Locate the cell with the specified text and output its (x, y) center coordinate. 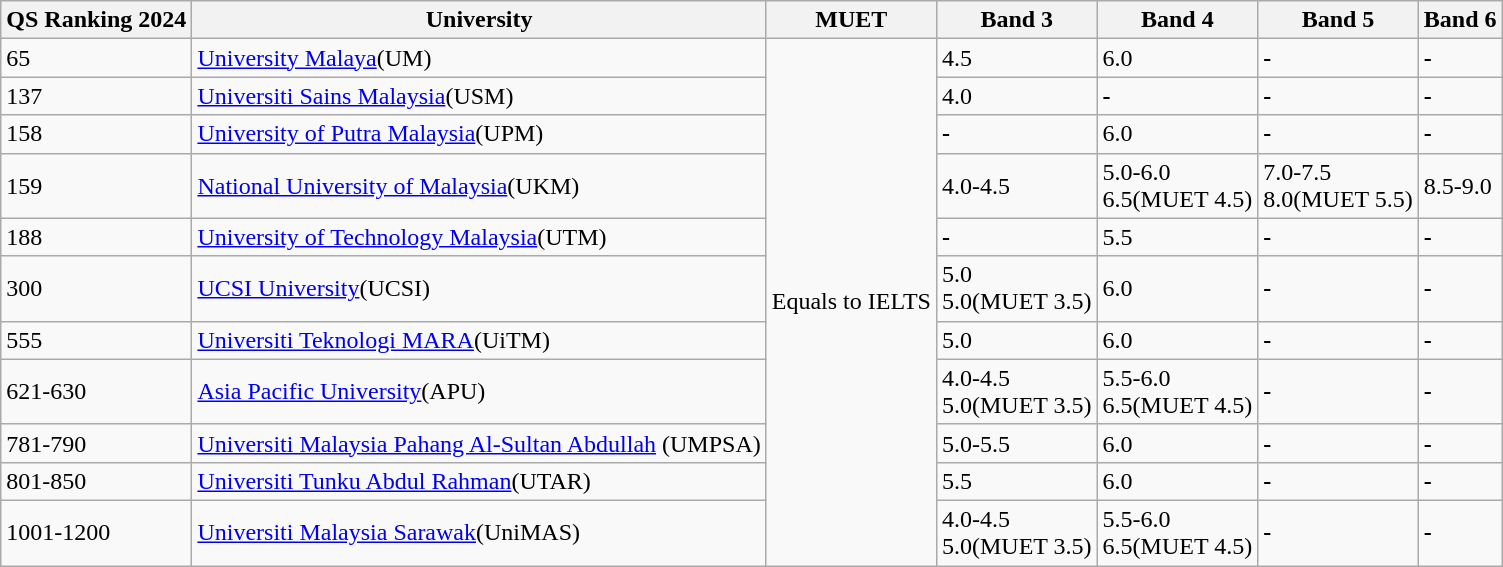
Band 6 (1460, 20)
University of Putra Malaysia(UPM) (479, 134)
Band 3 (1016, 20)
Universiti Malaysia Sarawak(UniMAS) (479, 532)
5.0 (1016, 340)
1001-1200 (96, 532)
QS Ranking 2024 (96, 20)
801-850 (96, 481)
7.0-7.58.0(MUET 5.5) (1338, 186)
8.5-9.0 (1460, 186)
781-790 (96, 443)
137 (96, 96)
Band 5 (1338, 20)
188 (96, 237)
Universiti Tunku Abdul Rahman(UTAR) (479, 481)
Equals to IELTS (851, 302)
4.0-4.5 (1016, 186)
4.5 (1016, 58)
300 (96, 288)
555 (96, 340)
MUET (851, 20)
University of Technology Malaysia(UTM) (479, 237)
621-630 (96, 392)
Universiti Teknologi MARA(UiTM) (479, 340)
5.0-6.06.5(MUET 4.5) (1178, 186)
Band 4 (1178, 20)
159 (96, 186)
University Malaya(UM) (479, 58)
Universiti Sains Malaysia(USM) (479, 96)
UCSI University(UCSI) (479, 288)
65 (96, 58)
University (479, 20)
4.0 (1016, 96)
158 (96, 134)
Universiti Malaysia Pahang Al-Sultan Abdullah (UMPSA) (479, 443)
5.0-5.5 (1016, 443)
5.05.0(MUET 3.5) (1016, 288)
Asia Pacific University(APU) (479, 392)
National University of Malaysia(UKM) (479, 186)
